Determine the [X, Y] coordinate at the center of the cell enclosing the given text.  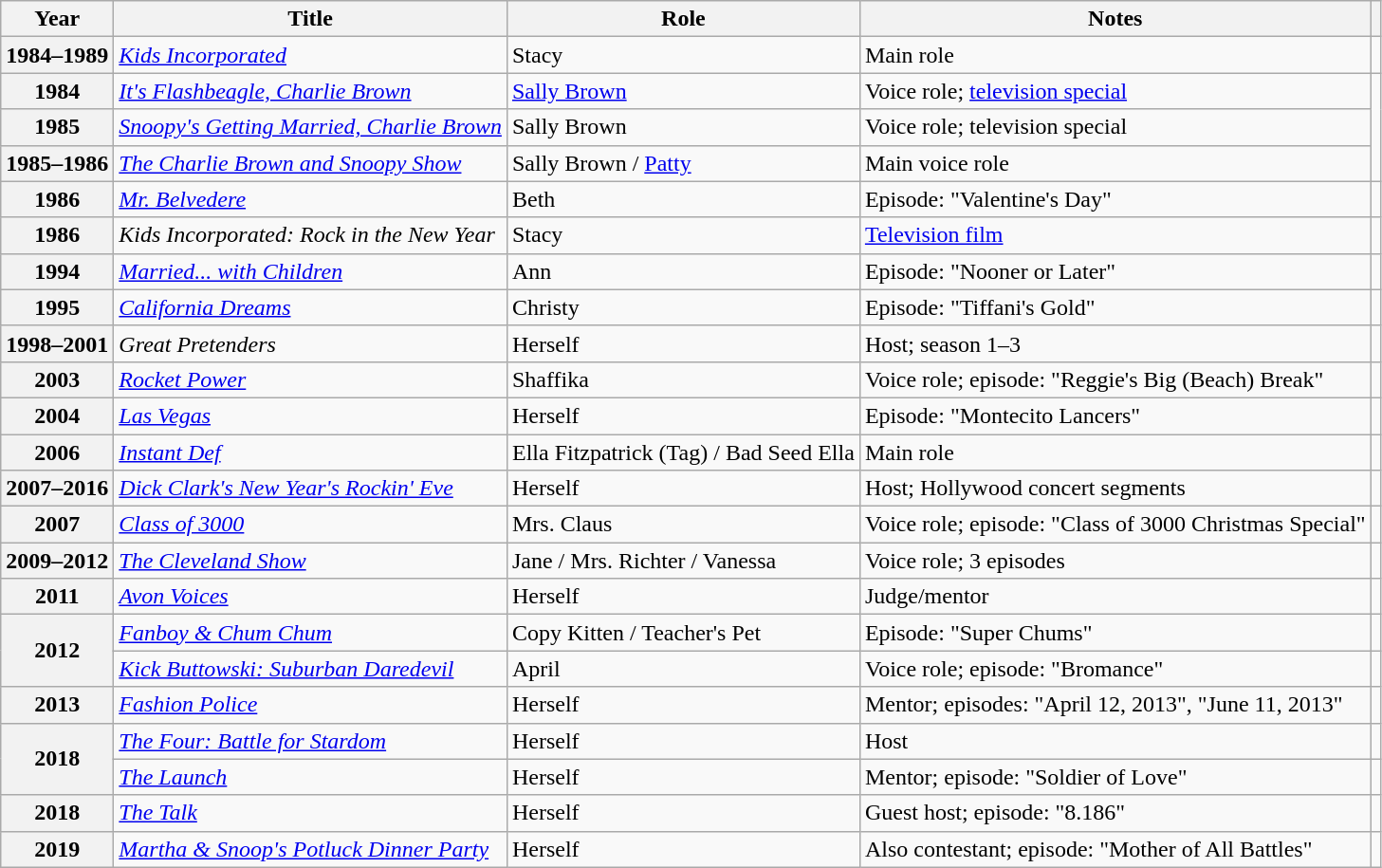
Voice role; 3 episodes [1115, 561]
2012 [57, 651]
The Cleveland Show [311, 561]
The Charlie Brown and Snoopy Show [311, 163]
Christy [683, 307]
Television film [1115, 235]
Instant Def [311, 452]
Beth [683, 199]
Episode: "Nooner or Later" [1115, 271]
Copy Kitten / Teacher's Pet [683, 633]
2007–2016 [57, 489]
Kids Incorporated [311, 55]
Kids Incorporated: Rock in the New Year [311, 235]
Jane / Mrs. Richter / Vanessa [683, 561]
The Launch [311, 777]
2013 [57, 705]
Fanboy & Chum Chum [311, 633]
Avon Voices [311, 597]
Also contestant; episode: "Mother of All Battles" [1115, 849]
1984 [57, 91]
The Four: Battle for Stardom [311, 741]
Mrs. Claus [683, 525]
Kick Buttowski: Suburban Daredevil [311, 669]
2003 [57, 379]
1985 [57, 127]
Mentor; episode: "Soldier of Love" [1115, 777]
Class of 3000 [311, 525]
Judge/mentor [1115, 597]
1994 [57, 271]
1998–2001 [57, 343]
California Dreams [311, 307]
1984–1989 [57, 55]
Snoopy's Getting Married, Charlie Brown [311, 127]
Rocket Power [311, 379]
2011 [57, 597]
Notes [1115, 19]
Las Vegas [311, 416]
Title [311, 19]
2007 [57, 525]
2004 [57, 416]
Role [683, 19]
The Talk [311, 813]
Host [1115, 741]
Host; Hollywood concert segments [1115, 489]
Episode: "Super Chums" [1115, 633]
Episode: "Tiffani's Gold" [1115, 307]
Mr. Belvedere [311, 199]
2019 [57, 849]
Fashion Police [311, 705]
2006 [57, 452]
Voice role; episode: "Reggie's Big (Beach) Break" [1115, 379]
Shaffika [683, 379]
Voice role; episode: "Bromance" [1115, 669]
Year [57, 19]
Ann [683, 271]
Main voice role [1115, 163]
Episode: "Valentine's Day" [1115, 199]
Ella Fitzpatrick (Tag) / Bad Seed Ella [683, 452]
Host; season 1–3 [1115, 343]
Great Pretenders [311, 343]
Guest host; episode: "8.186" [1115, 813]
Dick Clark's New Year's Rockin' Eve [311, 489]
2009–2012 [57, 561]
It's Flashbeagle, Charlie Brown [311, 91]
1985–1986 [57, 163]
Mentor; episodes: "April 12, 2013", "June 11, 2013" [1115, 705]
Sally Brown / Patty [683, 163]
1995 [57, 307]
Voice role; episode: "Class of 3000 Christmas Special" [1115, 525]
Martha & Snoop's Potluck Dinner Party [311, 849]
Episode: "Montecito Lancers" [1115, 416]
Married... with Children [311, 271]
April [683, 669]
